Pinpoint the cell where the given text exists, returning its (X, Y) midpoint coordinate. 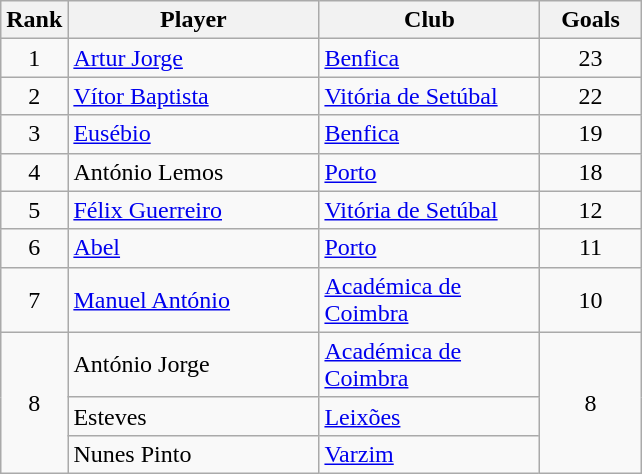
Esteves (194, 416)
4 (34, 172)
3 (34, 134)
7 (34, 300)
6 (34, 248)
António Lemos (194, 172)
11 (590, 248)
10 (590, 300)
22 (590, 96)
Artur Jorge (194, 58)
5 (34, 210)
Vítor Baptista (194, 96)
Manuel António (194, 300)
18 (590, 172)
Eusébio (194, 134)
Goals (590, 20)
Rank (34, 20)
Leixões (430, 416)
Nunes Pinto (194, 454)
23 (590, 58)
19 (590, 134)
2 (34, 96)
Abel (194, 248)
António Jorge (194, 364)
Varzim (430, 454)
1 (34, 58)
12 (590, 210)
Player (194, 20)
Félix Guerreiro (194, 210)
Club (430, 20)
